Return the [X, Y] coordinate for the center point of the cell that contains the specified text.  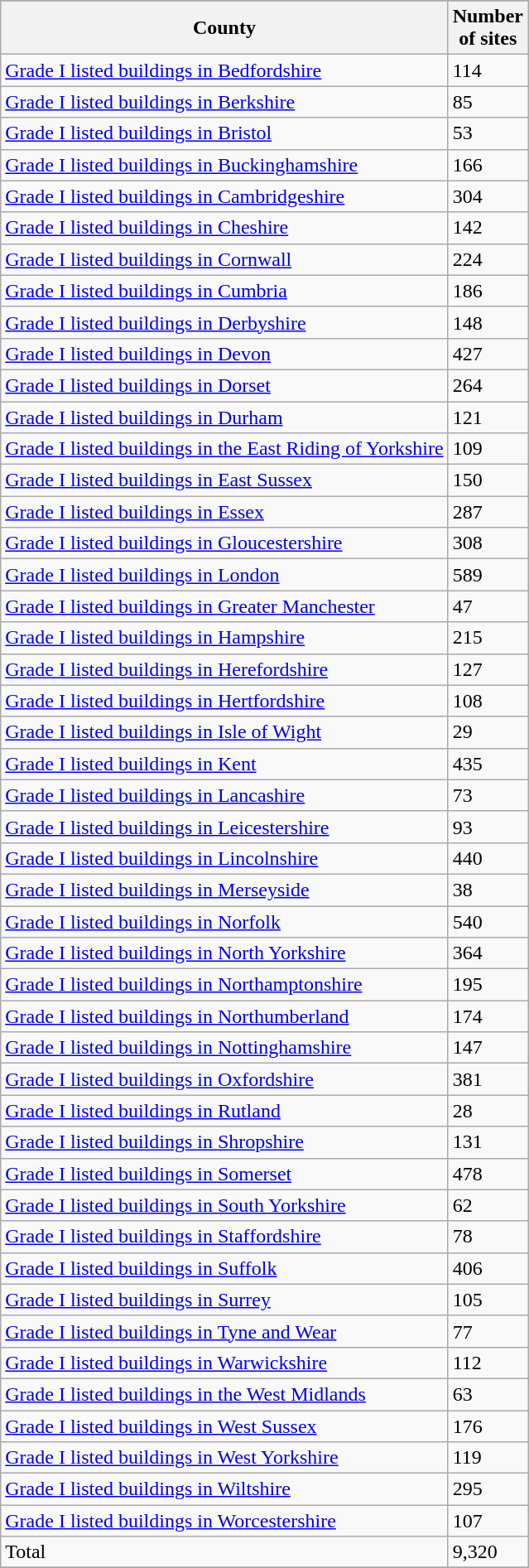
73 [488, 795]
427 [488, 354]
47 [488, 606]
478 [488, 1174]
Grade I listed buildings in Shropshire [224, 1142]
Grade I listed buildings in Bedfordshire [224, 70]
Grade I listed buildings in Norfolk [224, 922]
28 [488, 1111]
119 [488, 1458]
166 [488, 165]
Grade I listed buildings in Essex [224, 512]
440 [488, 858]
Grade I listed buildings in Lincolnshire [224, 858]
Grade I listed buildings in Cambridgeshire [224, 196]
53 [488, 133]
85 [488, 102]
Grade I listed buildings in Hertfordshire [224, 701]
174 [488, 1016]
62 [488, 1205]
Grade I listed buildings in Berkshire [224, 102]
121 [488, 417]
Grade I listed buildings in Rutland [224, 1111]
38 [488, 890]
Grade I listed buildings in Nottinghamshire [224, 1048]
Grade I listed buildings in Merseyside [224, 890]
77 [488, 1331]
Grade I listed buildings in West Yorkshire [224, 1458]
Grade I listed buildings in Isle of Wight [224, 732]
406 [488, 1268]
Grade I listed buildings in Cornwall [224, 259]
Grade I listed buildings in Devon [224, 354]
Grade I listed buildings in Leicestershire [224, 827]
295 [488, 1489]
Grade I listed buildings in Northumberland [224, 1016]
Grade I listed buildings in Wiltshire [224, 1489]
Grade I listed buildings in Oxfordshire [224, 1079]
264 [488, 385]
176 [488, 1426]
108 [488, 701]
9,320 [488, 1552]
Grade I listed buildings in Cheshire [224, 228]
105 [488, 1300]
Grade I listed buildings in Staffordshire [224, 1237]
215 [488, 638]
224 [488, 259]
147 [488, 1048]
150 [488, 480]
Grade I listed buildings in the West Midlands [224, 1394]
304 [488, 196]
Grade I listed buildings in Gloucestershire [224, 543]
Grade I listed buildings in London [224, 575]
308 [488, 543]
Grade I listed buildings in Derbyshire [224, 322]
195 [488, 985]
Grade I listed buildings in Dorset [224, 385]
381 [488, 1079]
93 [488, 827]
Grade I listed buildings in Bristol [224, 133]
63 [488, 1394]
Grade I listed buildings in Tyne and Wear [224, 1331]
Grade I listed buildings in West Sussex [224, 1426]
Grade I listed buildings in Northamptonshire [224, 985]
364 [488, 953]
78 [488, 1237]
Grade I listed buildings in Herefordshire [224, 669]
Grade I listed buildings in South Yorkshire [224, 1205]
Grade I listed buildings in Greater Manchester [224, 606]
186 [488, 291]
Number of sites [488, 28]
Total [224, 1552]
Grade I listed buildings in Worcestershire [224, 1521]
Grade I listed buildings in Cumbria [224, 291]
Grade I listed buildings in the East Riding of Yorkshire [224, 449]
Grade I listed buildings in East Sussex [224, 480]
Grade I listed buildings in Lancashire [224, 795]
109 [488, 449]
107 [488, 1521]
112 [488, 1363]
County [224, 28]
Grade I listed buildings in North Yorkshire [224, 953]
Grade I listed buildings in Hampshire [224, 638]
540 [488, 922]
Grade I listed buildings in Durham [224, 417]
127 [488, 669]
589 [488, 575]
Grade I listed buildings in Warwickshire [224, 1363]
Grade I listed buildings in Somerset [224, 1174]
Grade I listed buildings in Buckinghamshire [224, 165]
131 [488, 1142]
114 [488, 70]
435 [488, 764]
29 [488, 732]
Grade I listed buildings in Surrey [224, 1300]
142 [488, 228]
Grade I listed buildings in Suffolk [224, 1268]
287 [488, 512]
Grade I listed buildings in Kent [224, 764]
148 [488, 322]
